Return [X, Y] of the center of cell containing provided text 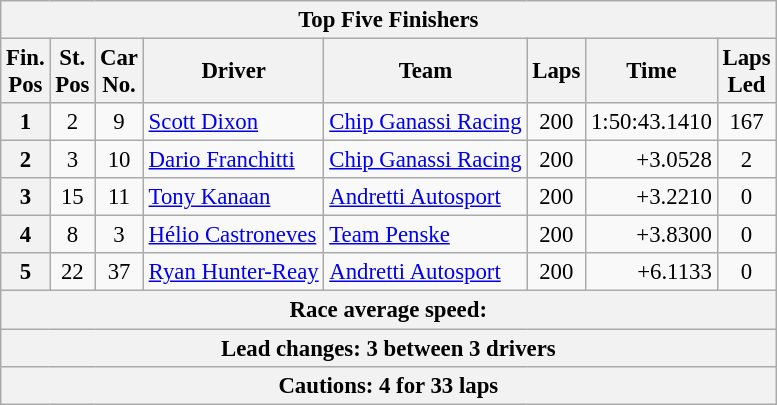
1 [26, 122]
37 [120, 273]
Top Five Finishers [388, 20]
5 [26, 273]
4 [26, 235]
Team [426, 72]
+3.2210 [652, 197]
11 [120, 197]
Lead changes: 3 between 3 drivers [388, 348]
Driver [234, 72]
22 [72, 273]
Time [652, 72]
Race average speed: [388, 310]
Tony Kanaan [234, 197]
9 [120, 122]
+3.8300 [652, 235]
Ryan Hunter-Reay [234, 273]
Hélio Castroneves [234, 235]
Laps [556, 72]
167 [746, 122]
1:50:43.1410 [652, 122]
10 [120, 160]
15 [72, 197]
St.Pos [72, 72]
+6.1133 [652, 273]
CarNo. [120, 72]
Fin.Pos [26, 72]
LapsLed [746, 72]
Scott Dixon [234, 122]
Team Penske [426, 235]
Dario Franchitti [234, 160]
+3.0528 [652, 160]
Cautions: 4 for 33 laps [388, 385]
8 [72, 235]
